Return [x, y] of the center of cell containing provided text 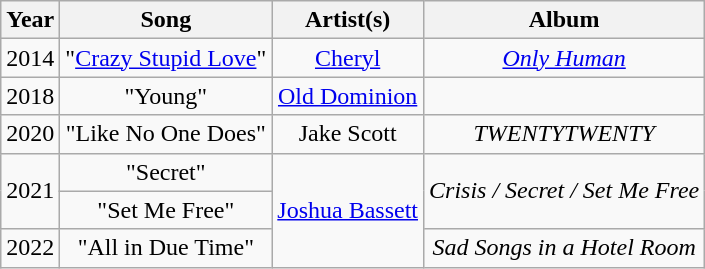
"Young" [166, 96]
2020 [30, 134]
Jake Scott [348, 134]
Only Human [564, 58]
Song [166, 20]
2018 [30, 96]
2021 [30, 191]
"Set Me Free" [166, 210]
"Like No One Does" [166, 134]
Album [564, 20]
"Secret" [166, 172]
Old Dominion [348, 96]
"Crazy Stupid Love" [166, 58]
Sad Songs in a Hotel Room [564, 248]
2022 [30, 248]
Artist(s) [348, 20]
TWENTYTWENTY [564, 134]
"All in Due Time" [166, 248]
Joshua Bassett [348, 210]
Year [30, 20]
Cheryl [348, 58]
Crisis / Secret / Set Me Free [564, 191]
2014 [30, 58]
